Find where the given text appears and provide that cell's center as [X, Y] coordinate. 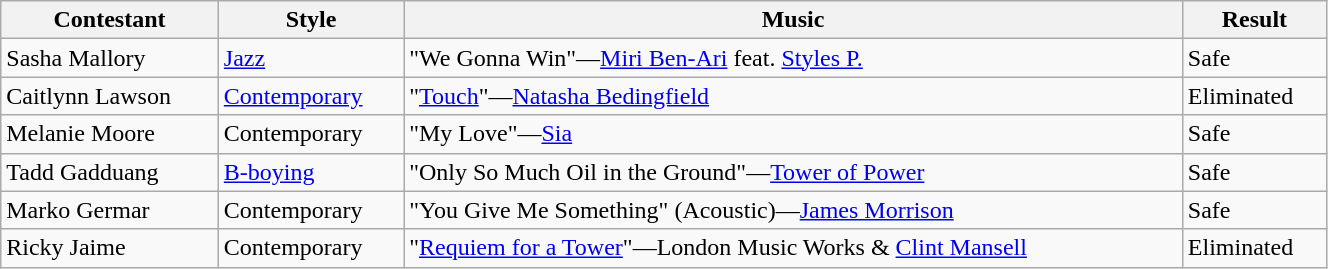
Ricky Jaime [110, 248]
B-boying [310, 172]
Tadd Gadduang [110, 172]
Contestant [110, 20]
Marko Germar [110, 210]
"My Love"—Sia [794, 134]
"Touch"—Natasha Bedingfield [794, 96]
"We Gonna Win"—Miri Ben-Ari feat. Styles P. [794, 58]
Result [1254, 20]
Style [310, 20]
Sasha Mallory [110, 58]
Music [794, 20]
"Only So Much Oil in the Ground"—Tower of Power [794, 172]
Caitlynn Lawson [110, 96]
Jazz [310, 58]
Melanie Moore [110, 134]
"Requiem for a Tower"—London Music Works & Clint Mansell [794, 248]
"You Give Me Something" (Acoustic)—James Morrison [794, 210]
